From the cell containing the given text, extract its center point as (x, y) coordinate. 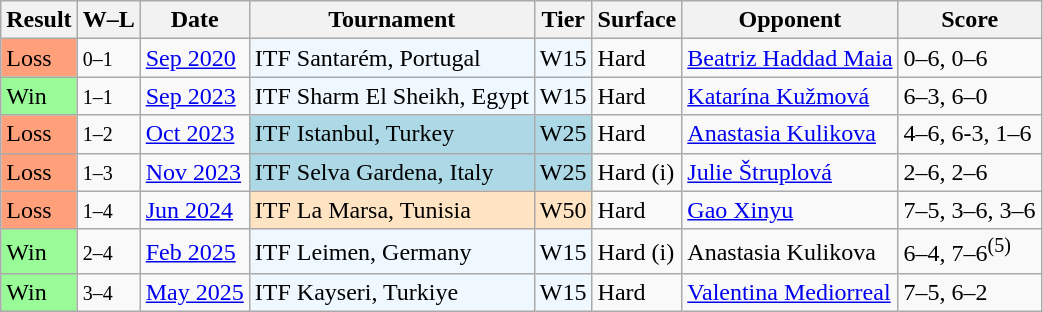
ITF Leimen, Germany (392, 252)
May 2025 (194, 293)
0–6, 0–6 (970, 58)
Katarína Kužmová (790, 96)
1–1 (108, 96)
W–L (108, 20)
Score (970, 20)
Feb 2025 (194, 252)
2–6, 2–6 (970, 172)
1–4 (108, 210)
Surface (637, 20)
0–1 (108, 58)
ITF Sharm El Sheikh, Egypt (392, 96)
ITF Kayseri, Turkiye (392, 293)
1–3 (108, 172)
Result (39, 20)
2–4 (108, 252)
4–6, 6-3, 1–6 (970, 134)
ITF La Marsa, Tunisia (392, 210)
1–2 (108, 134)
Nov 2023 (194, 172)
Valentina Mediorreal (790, 293)
Date (194, 20)
7–5, 6–2 (970, 293)
Opponent (790, 20)
Oct 2023 (194, 134)
W50 (563, 210)
Gao Xinyu (790, 210)
Tier (563, 20)
3–4 (108, 293)
ITF Santarém, Portugal (392, 58)
Beatriz Haddad Maia (790, 58)
Tournament (392, 20)
6–3, 6–0 (970, 96)
Julie Štruplová (790, 172)
ITF Istanbul, Turkey (392, 134)
6–4, 7–6(5) (970, 252)
Jun 2024 (194, 210)
Sep 2023 (194, 96)
Sep 2020 (194, 58)
7–5, 3–6, 3–6 (970, 210)
ITF Selva Gardena, Italy (392, 172)
